Determine the (x, y) coordinate at the center of the cell enclosing the given text.  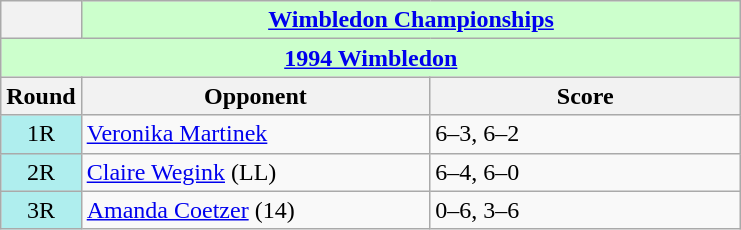
1R (41, 134)
Score (586, 96)
0–6, 3–6 (586, 210)
Amanda Coetzer (14) (256, 210)
Claire Wegink (LL) (256, 172)
Opponent (256, 96)
Round (41, 96)
6–4, 6–0 (586, 172)
6–3, 6–2 (586, 134)
1994 Wimbledon (371, 58)
2R (41, 172)
Wimbledon Championships (411, 20)
3R (41, 210)
Veronika Martinek (256, 134)
